Determine the [X, Y] coordinate at the center of the cell enclosing the given text.  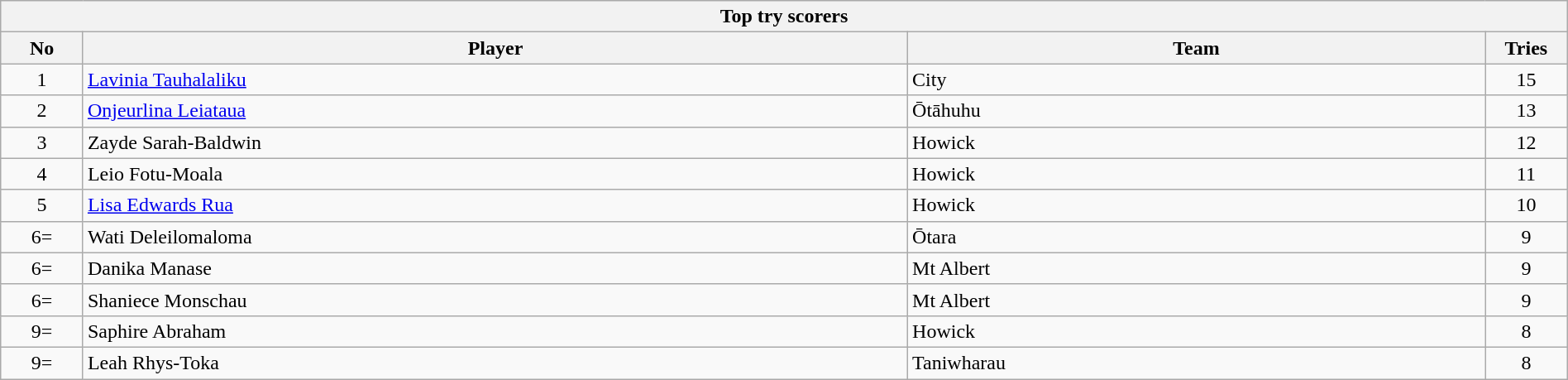
13 [1527, 111]
10 [1527, 205]
Shaniece Monschau [495, 300]
Leio Fotu-Moala [495, 174]
Wati Deleilomaloma [495, 237]
Onjeurlina Leiataua [495, 111]
Team [1197, 48]
3 [42, 142]
15 [1527, 79]
Lavinia Tauhalaliku [495, 79]
Player [495, 48]
Lisa Edwards Rua [495, 205]
4 [42, 174]
Leah Rhys-Toka [495, 363]
Ōtara [1197, 237]
City [1197, 79]
Taniwharau [1197, 363]
Top try scorers [784, 17]
5 [42, 205]
Tries [1527, 48]
2 [42, 111]
Danika Manase [495, 268]
Ōtāhuhu [1197, 111]
Zayde Sarah-Baldwin [495, 142]
Saphire Abraham [495, 331]
12 [1527, 142]
11 [1527, 174]
1 [42, 79]
No [42, 48]
